Detect which cell encompasses the target text, then output its [X, Y] center coordinate. 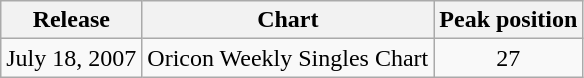
Chart [288, 20]
Peak position [508, 20]
July 18, 2007 [72, 58]
27 [508, 58]
Oricon Weekly Singles Chart [288, 58]
Release [72, 20]
